For the text-containing cell, return its midpoint in (X, Y) coordinate format. 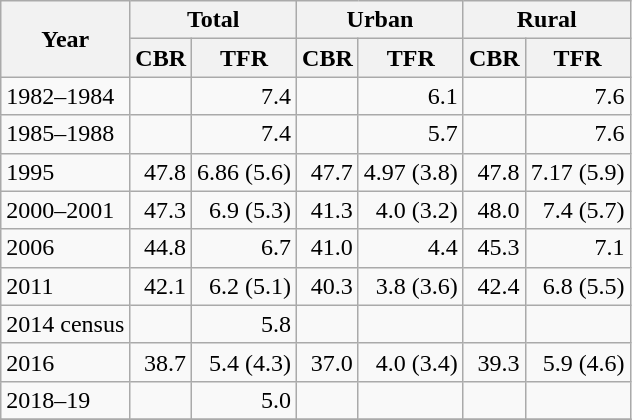
7.17 (5.9) (578, 172)
44.8 (161, 248)
1995 (66, 172)
4.4 (410, 248)
5.7 (410, 134)
5.9 (4.6) (578, 362)
4.97 (3.8) (410, 172)
Total (214, 20)
6.1 (410, 96)
41.3 (328, 210)
42.1 (161, 286)
2014 census (66, 324)
6.8 (5.5) (578, 286)
45.3 (494, 248)
Year (66, 39)
1985–1988 (66, 134)
2018–19 (66, 400)
6.2 (5.1) (244, 286)
6.7 (244, 248)
2000–2001 (66, 210)
5.4 (4.3) (244, 362)
Urban (380, 20)
38.7 (161, 362)
Rural (546, 20)
6.86 (5.6) (244, 172)
41.0 (328, 248)
40.3 (328, 286)
48.0 (494, 210)
6.9 (5.3) (244, 210)
5.8 (244, 324)
2011 (66, 286)
7.1 (578, 248)
2006 (66, 248)
7.4 (5.7) (578, 210)
42.4 (494, 286)
5.0 (244, 400)
1982–1984 (66, 96)
4.0 (3.4) (410, 362)
47.7 (328, 172)
3.8 (3.6) (410, 286)
2016 (66, 362)
4.0 (3.2) (410, 210)
39.3 (494, 362)
37.0 (328, 362)
47.3 (161, 210)
